Scan for the cell matching the given text and deliver its [X, Y] coordinate at center. 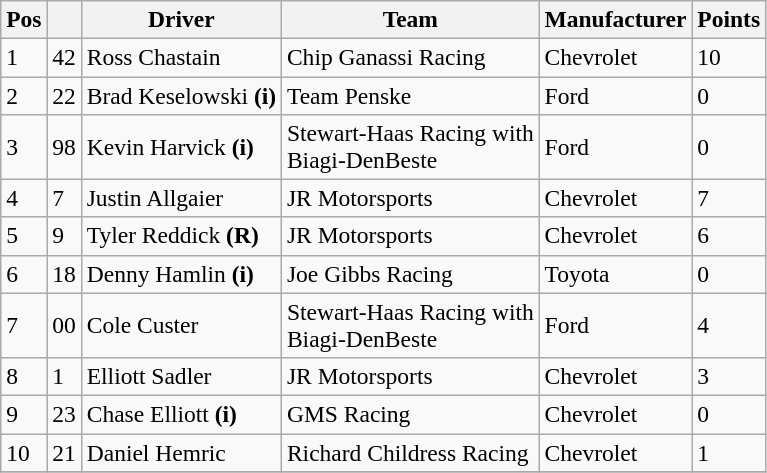
Points [729, 19]
42 [64, 57]
GMS Racing [411, 414]
Kevin Harvick (i) [181, 146]
Team Penske [411, 95]
22 [64, 95]
Chase Elliott (i) [181, 414]
Chip Ganassi Racing [411, 57]
2 [24, 95]
98 [64, 146]
Daniel Hemric [181, 452]
Justin Allgaier [181, 198]
Denny Hamlin (i) [181, 274]
18 [64, 274]
Ross Chastain [181, 57]
Pos [24, 19]
5 [24, 236]
Driver [181, 19]
Richard Childress Racing [411, 452]
21 [64, 452]
00 [64, 326]
Manufacturer [616, 19]
23 [64, 414]
8 [24, 376]
Elliott Sadler [181, 376]
Tyler Reddick (R) [181, 236]
Toyota [616, 274]
Cole Custer [181, 326]
Joe Gibbs Racing [411, 274]
Brad Keselowski (i) [181, 95]
Team [411, 19]
